Search for the cell housing the specified text and yield its (x, y) center coordinate. 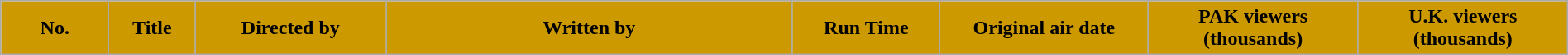
U.K. viewers(thousands) (1462, 28)
Original air date (1044, 28)
No. (55, 28)
Run Time (867, 28)
PAK viewers(thousands) (1253, 28)
Written by (589, 28)
Directed by (291, 28)
Title (152, 28)
